Scan for the cell matching the given text and deliver its [x, y] coordinate at center. 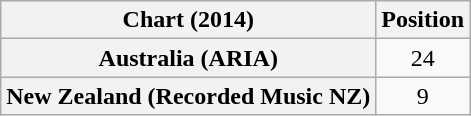
24 [423, 58]
Chart (2014) [188, 20]
9 [423, 96]
New Zealand (Recorded Music NZ) [188, 96]
Position [423, 20]
Australia (ARIA) [188, 58]
